For the text-containing cell, return its midpoint in [x, y] coordinate format. 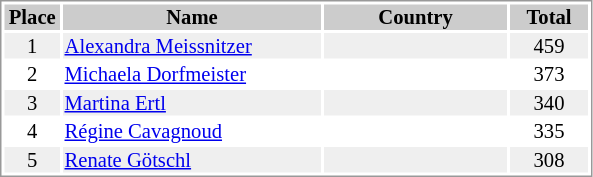
Name [192, 17]
3 [32, 103]
Michaela Dorfmeister [192, 75]
2 [32, 75]
5 [32, 160]
Country [416, 17]
1 [32, 46]
Total [549, 17]
335 [549, 131]
Place [32, 17]
Renate Götschl [192, 160]
Martina Ertl [192, 103]
459 [549, 46]
340 [549, 103]
Alexandra Meissnitzer [192, 46]
308 [549, 160]
373 [549, 75]
Régine Cavagnoud [192, 131]
4 [32, 131]
